Capture the cell that displays the provided text and extract its (X, Y) central coordinate. 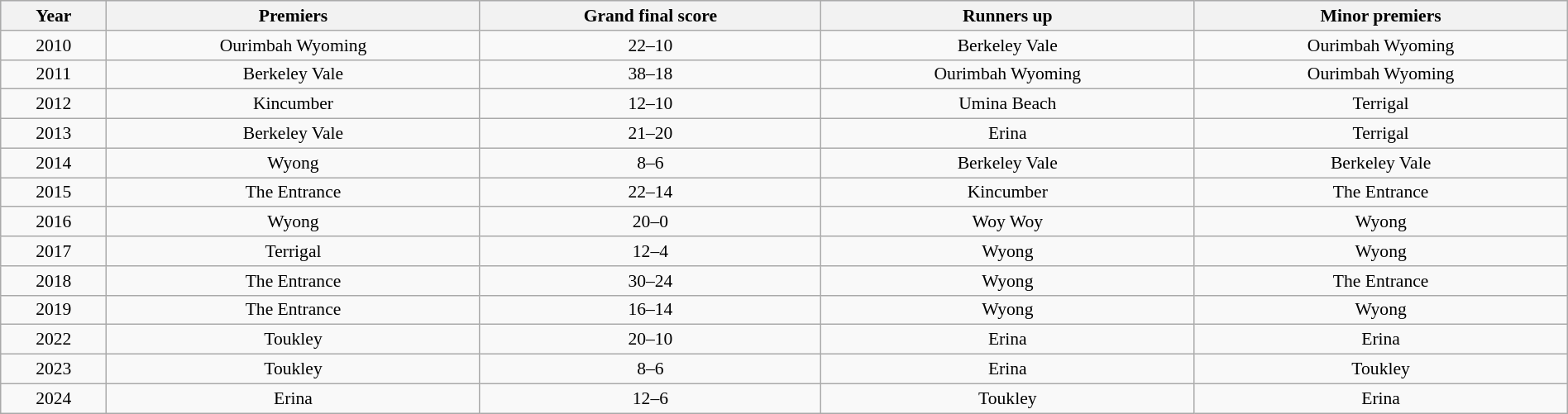
2016 (54, 222)
12–10 (650, 104)
2014 (54, 163)
12–4 (650, 251)
2018 (54, 281)
Premiers (293, 16)
2015 (54, 193)
2012 (54, 104)
20–0 (650, 222)
2024 (54, 398)
12–6 (650, 398)
2023 (54, 369)
21–20 (650, 134)
30–24 (650, 281)
2022 (54, 340)
2011 (54, 74)
16–14 (650, 310)
Umina Beach (1007, 104)
22–14 (650, 193)
2019 (54, 310)
Runners up (1007, 16)
38–18 (650, 74)
Woy Woy (1007, 222)
22–10 (650, 45)
Minor premiers (1381, 16)
2013 (54, 134)
20–10 (650, 340)
2017 (54, 251)
Year (54, 16)
2010 (54, 45)
Grand final score (650, 16)
